For the text-containing cell, return its midpoint in [x, y] coordinate format. 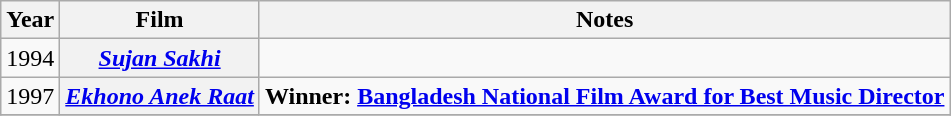
Notes [604, 20]
Year [30, 20]
Ekhono Anek Raat [160, 96]
1994 [30, 58]
1997 [30, 96]
Sujan Sakhi [160, 58]
Film [160, 20]
Winner: Bangladesh National Film Award for Best Music Director [604, 96]
